Locate the cell with the specified text and output its [x, y] center coordinate. 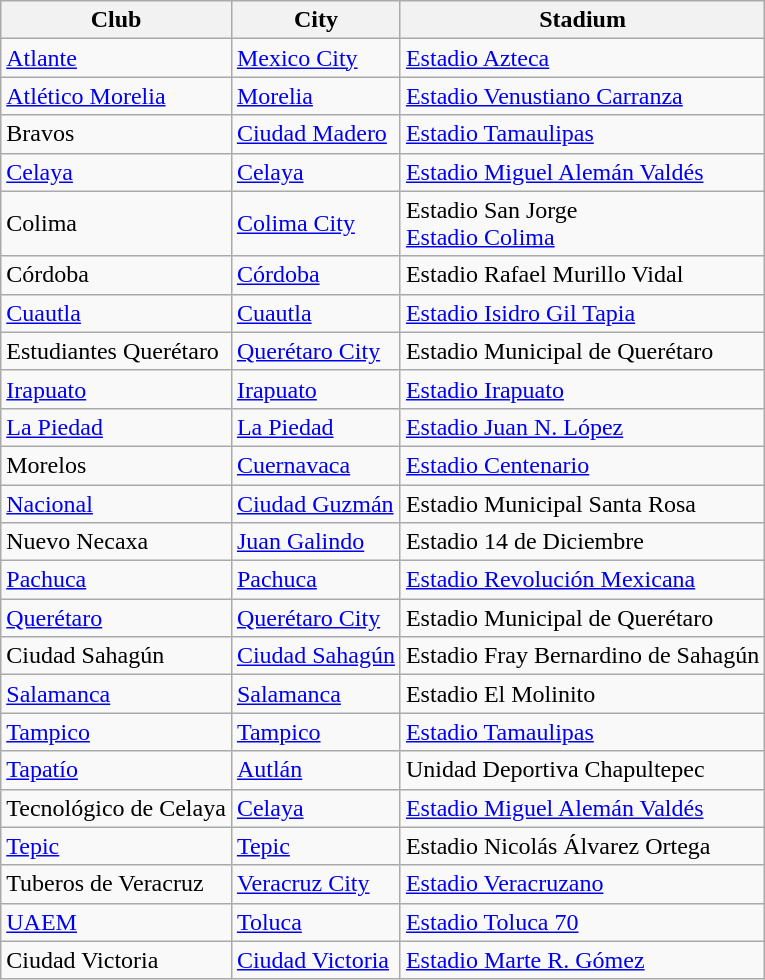
Estadio El Molinito [582, 694]
Estudiantes Querétaro [116, 351]
Mexico City [316, 58]
Nuevo Necaxa [116, 542]
Morelos [116, 465]
Estadio Juan N. López [582, 427]
Tapatío [116, 770]
Estadio Marte R. Gómez [582, 960]
Estadio Centenario [582, 465]
Querétaro [116, 618]
Estadio Irapuato [582, 389]
Atlético Morelia [116, 96]
Estadio Azteca [582, 58]
Estadio Fray Bernardino de Sahagún [582, 656]
Ciudad Madero [316, 134]
Estadio Venustiano Carranza [582, 96]
Unidad Deportiva Chapultepec [582, 770]
Bravos [116, 134]
Estadio Municipal Santa Rosa [582, 503]
Stadium [582, 20]
UAEM [116, 922]
Morelia [316, 96]
City [316, 20]
Tuberos de Veracruz [116, 884]
Estadio Nicolás Álvarez Ortega [582, 846]
Estadio Rafael Murillo Vidal [582, 275]
Cuernavaca [316, 465]
Estadio Veracruzano [582, 884]
Veracruz City [316, 884]
Estadio San JorgeEstadio Colima [582, 224]
Estadio Toluca 70 [582, 922]
Estadio Isidro Gil Tapia [582, 313]
Autlán [316, 770]
Nacional [116, 503]
Estadio 14 de Diciembre [582, 542]
Juan Galindo [316, 542]
Colima [116, 224]
Atlante [116, 58]
Tecnológico de Celaya [116, 808]
Ciudad Guzmán [316, 503]
Toluca [316, 922]
Estadio Revolución Mexicana [582, 580]
Colima City [316, 224]
Club [116, 20]
